Return (X, Y) of the center of cell containing provided text 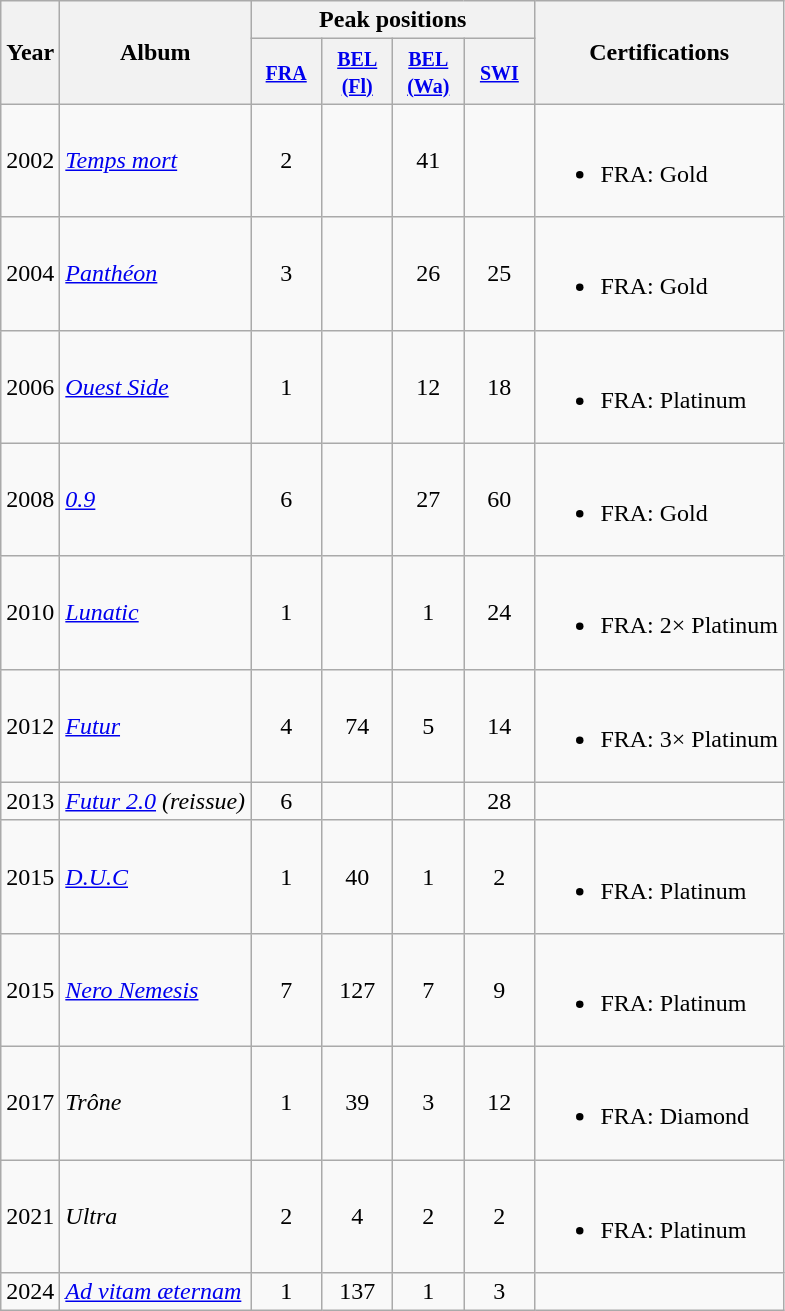
SWI (500, 72)
D.U.C (156, 876)
Nero Nemesis (156, 990)
2004 (30, 274)
Ad vitam æternam (156, 1292)
24 (500, 612)
14 (500, 726)
FRA: 2× Platinum (660, 612)
FRA: Diamond (660, 1102)
2017 (30, 1102)
BEL(Fl) (358, 72)
41 (428, 160)
74 (358, 726)
Temps mort (156, 160)
2010 (30, 612)
40 (358, 876)
26 (428, 274)
60 (500, 500)
Album (156, 52)
2002 (30, 160)
27 (428, 500)
2024 (30, 1292)
137 (358, 1292)
Ultra (156, 1216)
28 (500, 801)
2021 (30, 1216)
2012 (30, 726)
5 (428, 726)
Futur 2.0 (reissue) (156, 801)
Peak positions (393, 20)
0.9 (156, 500)
18 (500, 386)
FRA: 3× Platinum (660, 726)
2006 (30, 386)
FRA (286, 72)
39 (358, 1102)
Trône (156, 1102)
9 (500, 990)
Lunatic (156, 612)
Year (30, 52)
BEL(Wa) (428, 72)
Ouest Side (156, 386)
Certifications (660, 52)
127 (358, 990)
2013 (30, 801)
2008 (30, 500)
Futur (156, 726)
25 (500, 274)
Panthéon (156, 274)
